Capture the cell that displays the provided text and extract its [X, Y] central coordinate. 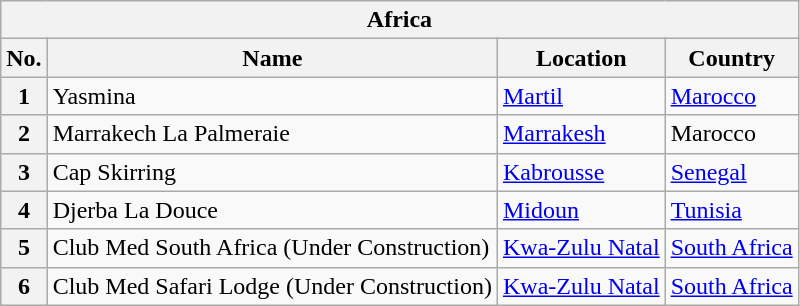
Name [272, 58]
Club Med Safari Lodge (Under Construction) [272, 286]
5 [24, 248]
Martil [581, 96]
Tunisia [732, 210]
Country [732, 58]
2 [24, 134]
Yasmina [272, 96]
No. [24, 58]
4 [24, 210]
Marrakesh [581, 134]
3 [24, 172]
Cap Skirring [272, 172]
Kabrousse [581, 172]
Africa [400, 20]
Club Med South Africa (Under Construction) [272, 248]
Djerba La Douce [272, 210]
Midoun [581, 210]
6 [24, 286]
Location [581, 58]
1 [24, 96]
Marrakech La Palmeraie [272, 134]
Senegal [732, 172]
